Return [x, y] of the center of cell containing provided text 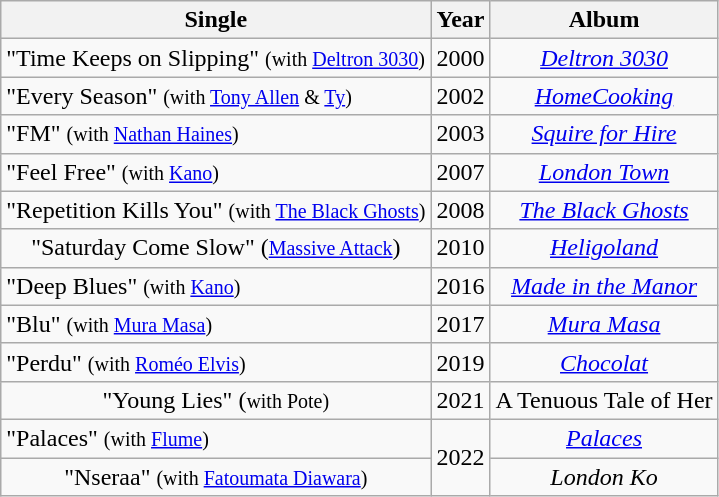
A Tenuous Tale of Her [604, 400]
2021 [460, 400]
Palaces [604, 438]
"Nseraa" (with Fatoumata Diawara) [216, 477]
"Perdu" (with Roméo Elvis) [216, 362]
The Black Ghosts [604, 210]
Deltron 3030 [604, 58]
2002 [460, 96]
2019 [460, 362]
"FM" (with Nathan Haines) [216, 134]
"Every Season" (with Tony Allen & Ty) [216, 96]
2007 [460, 172]
"Saturday Come Slow" (Massive Attack) [216, 248]
Heligoland [604, 248]
London Town [604, 172]
2016 [460, 286]
Single [216, 20]
Year [460, 20]
"Blu" (with Mura Masa) [216, 324]
2010 [460, 248]
2008 [460, 210]
HomeCooking [604, 96]
Made in the Manor [604, 286]
"Deep Blues" (with Kano) [216, 286]
London Ko [604, 477]
2003 [460, 134]
"Palaces" (with Flume) [216, 438]
"Young Lies" (with Pote) [216, 400]
Album [604, 20]
Mura Masa [604, 324]
"Repetition Kills You" (with The Black Ghosts) [216, 210]
Squire for Hire [604, 134]
2000 [460, 58]
2017 [460, 324]
2022 [460, 457]
"Time Keeps on Slipping" (with Deltron 3030) [216, 58]
Chocolat [604, 362]
"Feel Free" (with Kano) [216, 172]
